Locate the cell with the specified text and output its [x, y] center coordinate. 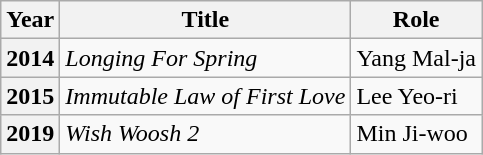
2015 [30, 96]
Lee Yeo-ri [416, 96]
Longing For Spring [206, 58]
Title [206, 20]
Min Ji-woo [416, 134]
2019 [30, 134]
Year [30, 20]
2014 [30, 58]
Role [416, 20]
Wish Woosh 2 [206, 134]
Yang Mal-ja [416, 58]
Immutable Law of First Love [206, 96]
